Scan for the cell matching the given text and deliver its (X, Y) coordinate at center. 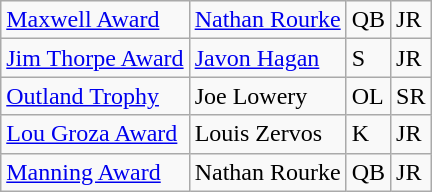
OL (368, 96)
Jim Thorpe Award (95, 58)
Joe Lowery (268, 96)
Maxwell Award (95, 20)
SR (411, 96)
Outland Trophy (95, 96)
Lou Groza Award (95, 134)
Manning Award (95, 172)
Louis Zervos (268, 134)
Javon Hagan (268, 58)
K (368, 134)
S (368, 58)
